Identify which cell holds the provided text, then report its (x, y) central coordinate. 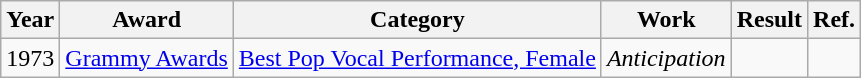
Result (769, 20)
Year (30, 20)
Best Pop Vocal Performance, Female (417, 58)
Category (417, 20)
Work (666, 20)
Ref. (834, 20)
1973 (30, 58)
Award (147, 20)
Grammy Awards (147, 58)
Anticipation (666, 58)
